Output the (x, y) coordinate of the center of the cell containing the given text.  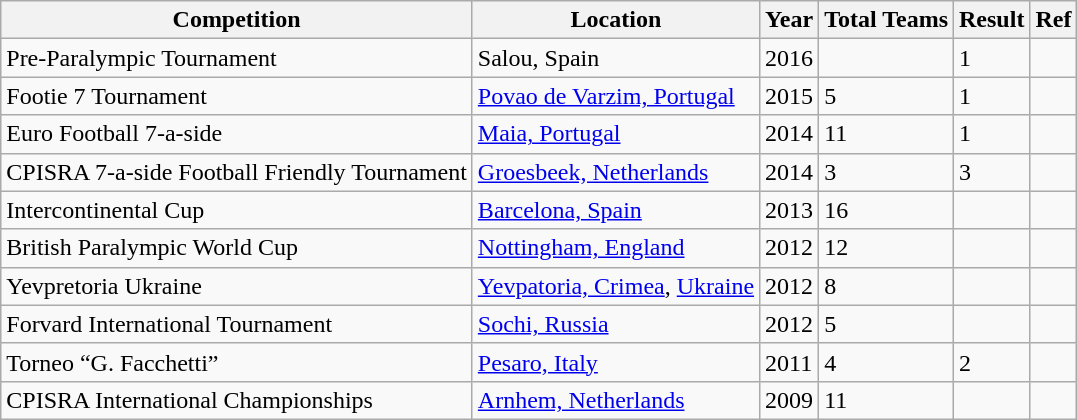
Povao de Varzim, Portugal (616, 96)
Result (992, 20)
Barcelona, Spain (616, 210)
Nottingham, England (616, 248)
Maia, Portugal (616, 134)
2011 (790, 362)
Total Teams (886, 20)
Pesaro, Italy (616, 362)
Competition (237, 20)
2 (992, 362)
Forvard International Tournament (237, 324)
Groesbeek, Netherlands (616, 172)
Yevpatoria, Crimea, Ukraine (616, 286)
Location (616, 20)
2015 (790, 96)
2016 (790, 58)
Footie 7 Tournament (237, 96)
4 (886, 362)
2013 (790, 210)
2009 (790, 400)
Arnhem, Netherlands (616, 400)
CPISRA International Championships (237, 400)
8 (886, 286)
Intercontinental Cup (237, 210)
Euro Football 7-a-side (237, 134)
Torneo “G. Facchetti” (237, 362)
16 (886, 210)
Year (790, 20)
British Paralympic World Cup (237, 248)
Yevpretoria Ukraine (237, 286)
Sochi, Russia (616, 324)
Salou, Spain (616, 58)
12 (886, 248)
CPISRA 7-a-side Football Friendly Tournament (237, 172)
Pre-Paralympic Tournament (237, 58)
Ref (1054, 20)
